Search for the cell housing the specified text and yield its [x, y] center coordinate. 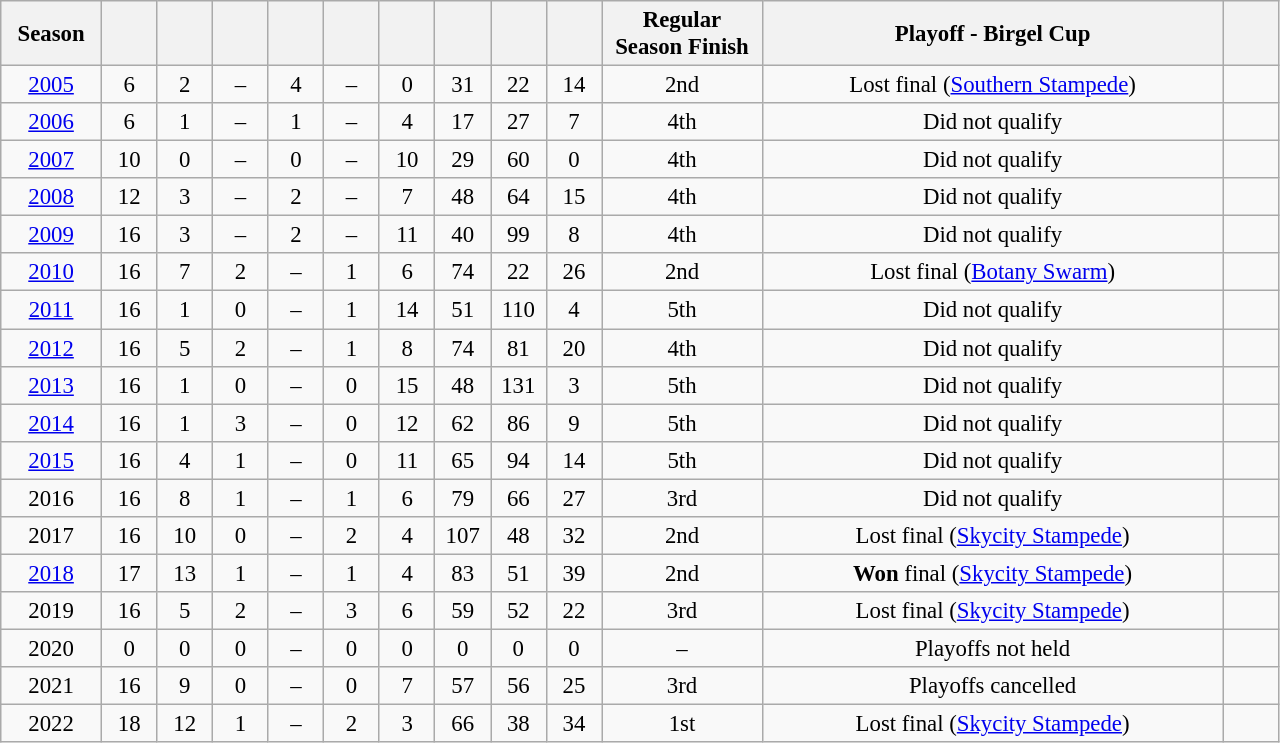
62 [463, 423]
110 [518, 310]
Season [52, 34]
2022 [52, 724]
Playoffs not held [992, 648]
29 [463, 160]
59 [463, 611]
2017 [52, 536]
2012 [52, 348]
2008 [52, 197]
38 [518, 724]
1st [682, 724]
2010 [52, 273]
81 [518, 348]
2006 [52, 122]
65 [463, 460]
64 [518, 197]
2005 [52, 85]
Won final (Skycity Stampede) [992, 573]
26 [574, 273]
32 [574, 536]
25 [574, 686]
2021 [52, 686]
2019 [52, 611]
2011 [52, 310]
79 [463, 498]
83 [463, 573]
Lost final (Southern Stampede) [992, 85]
60 [518, 160]
2020 [52, 648]
20 [574, 348]
39 [574, 573]
2014 [52, 423]
13 [185, 573]
Playoff - Birgel Cup [992, 34]
52 [518, 611]
56 [518, 686]
31 [463, 85]
57 [463, 686]
18 [129, 724]
94 [518, 460]
2013 [52, 385]
86 [518, 423]
Playoffs cancelled [992, 686]
131 [518, 385]
99 [518, 235]
Regular Season Finish [682, 34]
107 [463, 536]
34 [574, 724]
2016 [52, 498]
2009 [52, 235]
40 [463, 235]
Lost final (Botany Swarm) [992, 273]
2007 [52, 160]
2018 [52, 573]
2015 [52, 460]
